Identify which cell holds the provided text, then report its (X, Y) central coordinate. 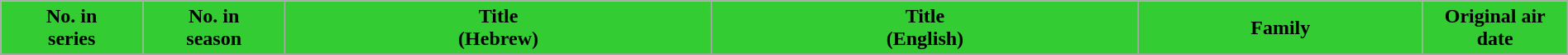
Family (1280, 28)
Title(Hebrew) (499, 28)
Title(English) (925, 28)
No. inseason (214, 28)
Original air date (1495, 28)
No. inseries (72, 28)
